Determine the (X, Y) coordinate at the center of the cell enclosing the given text.  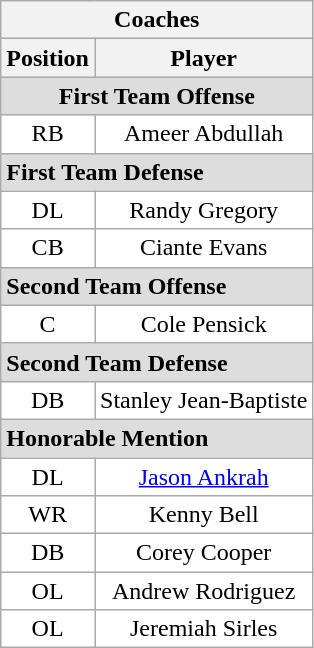
Corey Cooper (203, 553)
Ciante Evans (203, 248)
First Team Offense (157, 96)
C (48, 324)
Andrew Rodriguez (203, 591)
Player (203, 58)
RB (48, 134)
Honorable Mention (157, 438)
Coaches (157, 20)
Second Team Offense (157, 286)
Ameer Abdullah (203, 134)
First Team Defense (157, 172)
CB (48, 248)
Stanley Jean-Baptiste (203, 400)
Kenny Bell (203, 515)
WR (48, 515)
Jeremiah Sirles (203, 629)
Jason Ankrah (203, 477)
Cole Pensick (203, 324)
Randy Gregory (203, 210)
Position (48, 58)
Second Team Defense (157, 362)
